Output the (X, Y) coordinate of the center of the cell containing the given text.  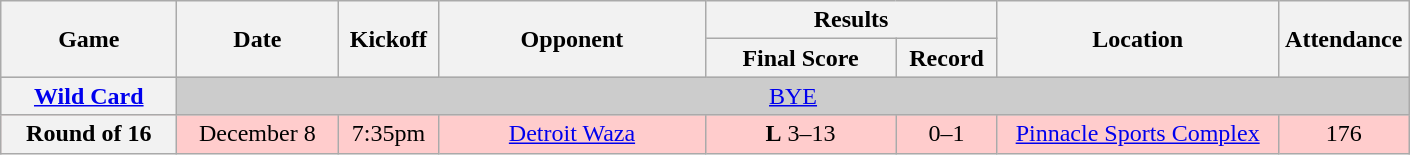
Attendance (1344, 39)
Round of 16 (89, 134)
Pinnacle Sports Complex (1138, 134)
L 3–13 (800, 134)
Opponent (572, 39)
Results (851, 20)
176 (1344, 134)
Game (89, 39)
December 8 (258, 134)
Kickoff (388, 39)
BYE (793, 96)
7:35pm (388, 134)
0–1 (946, 134)
Wild Card (89, 96)
Location (1138, 39)
Detroit Waza (572, 134)
Date (258, 39)
Record (946, 58)
Final Score (800, 58)
